Pinpoint the cell where the given text exists, returning its [x, y] midpoint coordinate. 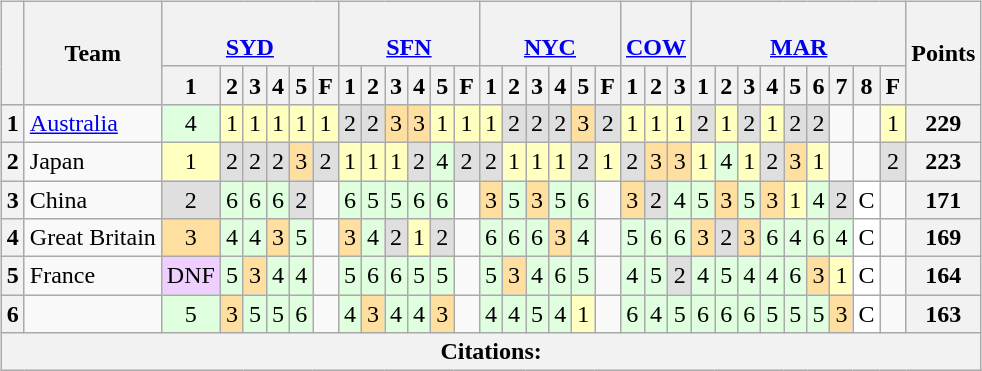
Japan [92, 161]
COW [656, 34]
Team [92, 52]
DNF [190, 276]
China [92, 199]
France [92, 276]
171 [944, 199]
229 [944, 123]
SFN [408, 34]
Points [944, 52]
7 [842, 85]
Citations: [491, 352]
SYD [250, 34]
8 [866, 85]
Great Britain [92, 238]
223 [944, 161]
163 [944, 314]
MAR [799, 34]
Australia [92, 123]
NYC [550, 34]
164 [944, 276]
169 [944, 238]
